Find where the given text appears and provide that cell's center as (x, y) coordinate. 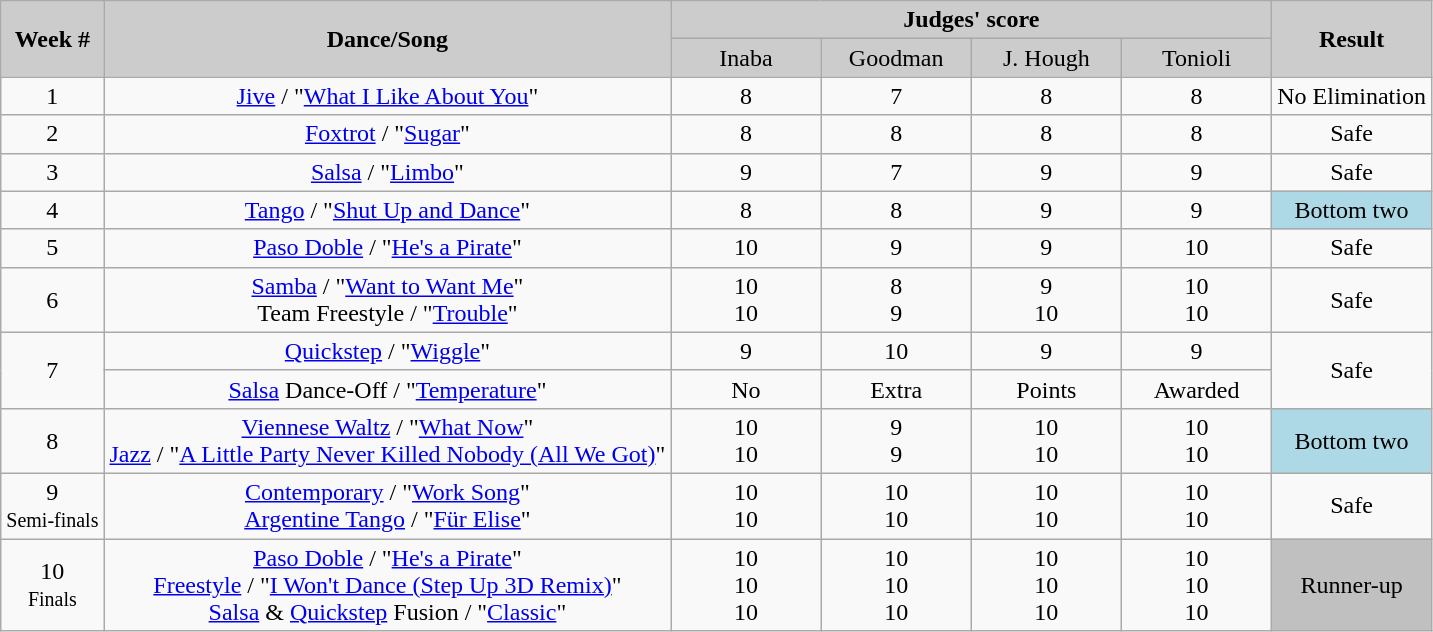
Salsa Dance-Off / "Temperature" (388, 389)
Tango / "Shut Up and Dance" (388, 210)
99 (896, 440)
No (746, 389)
910 (1046, 300)
Contemporary / "Work Song"Argentine Tango / "Für Elise" (388, 506)
89 (896, 300)
Goodman (896, 58)
Dance/Song (388, 39)
5 (52, 248)
Samba / "Want to Want Me"Team Freestyle / "Trouble" (388, 300)
Paso Doble / "He's a Pirate"Freestyle / "I Won't Dance (Step Up 3D Remix)"Salsa & Quickstep Fusion / "Classic" (388, 584)
6 (52, 300)
Extra (896, 389)
Awarded (1196, 389)
Jive / "What I Like About You" (388, 96)
J. Hough (1046, 58)
9Semi-finals (52, 506)
No Elimination (1352, 96)
Judges' score (972, 20)
Runner-up (1352, 584)
Viennese Waltz / "What Now"Jazz / "A Little Party Never Killed Nobody (All We Got)" (388, 440)
4 (52, 210)
1 (52, 96)
3 (52, 172)
Foxtrot / "Sugar" (388, 134)
10Finals (52, 584)
Week # (52, 39)
Result (1352, 39)
Salsa / "Limbo" (388, 172)
2 (52, 134)
Paso Doble / "He's a Pirate" (388, 248)
Points (1046, 389)
Inaba (746, 58)
Tonioli (1196, 58)
Quickstep / "Wiggle" (388, 351)
